Extract the [x, y] coordinate from the center of the cell holding the provided text.  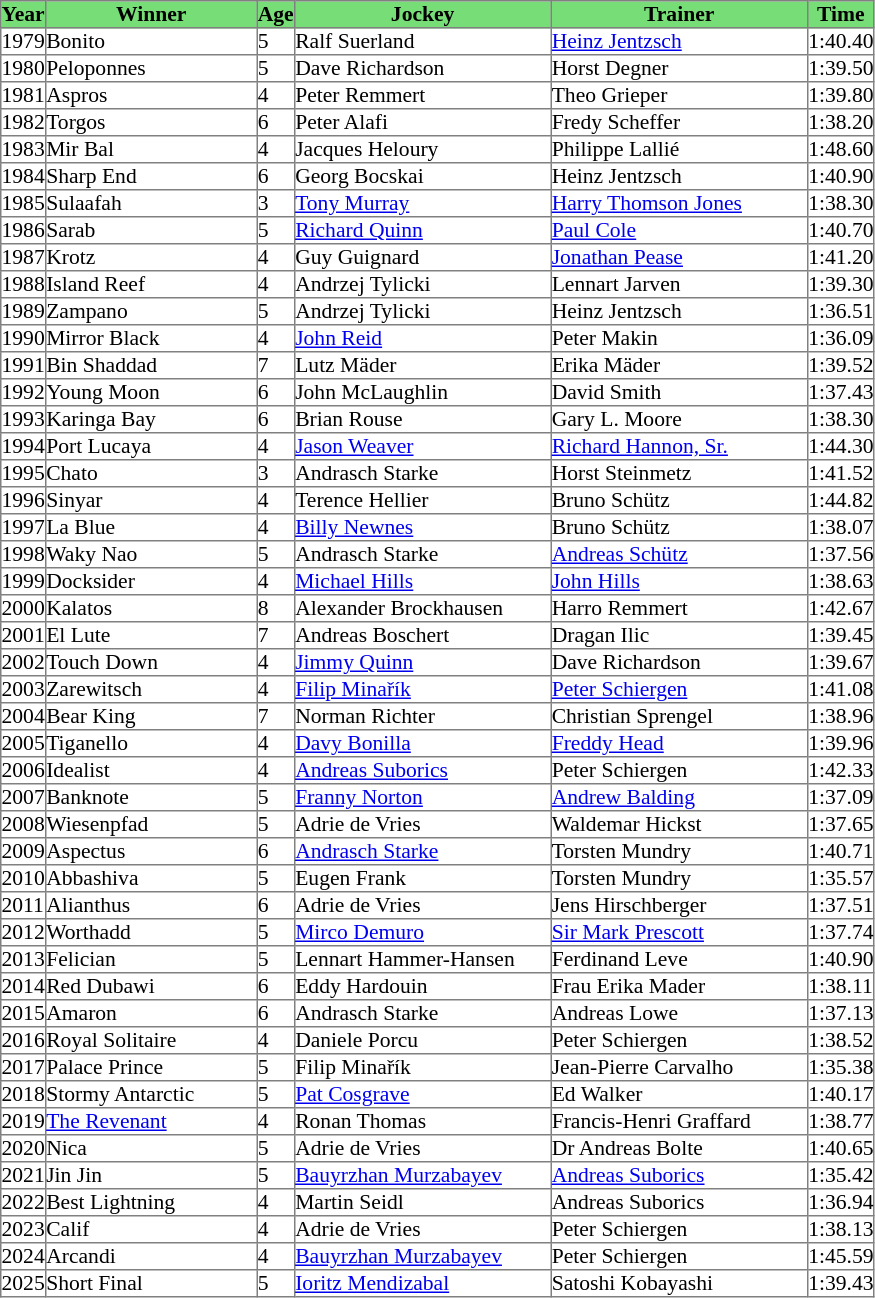
Ronan Thomas [422, 1122]
1991 [24, 366]
Peter Remmert [422, 96]
1:38.20 [840, 122]
David Smith [679, 392]
1979 [24, 42]
Andreas Lowe [679, 1014]
2004 [24, 716]
Richard Hannon, Sr. [679, 446]
Andreas Boschert [422, 636]
Time [840, 14]
John McLaughlin [422, 392]
2010 [24, 878]
Sarab [151, 230]
1:39.50 [840, 68]
1980 [24, 68]
1992 [24, 392]
Sir Mark Prescott [679, 932]
8 [276, 608]
John Reid [422, 338]
2005 [24, 744]
2023 [24, 1230]
2012 [24, 932]
Jean-Pierre Carvalho [679, 1068]
1998 [24, 554]
1:38.52 [840, 1040]
1:38.77 [840, 1122]
Eugen Frank [422, 878]
Jimmy Quinn [422, 662]
Jin Jin [151, 1176]
Dragan Ilic [679, 636]
1:45.59 [840, 1256]
Norman Richter [422, 716]
Bonito [151, 42]
Bear King [151, 716]
1:41.52 [840, 474]
1:38.11 [840, 986]
Jockey [422, 14]
Alexander Brockhausen [422, 608]
1:37.51 [840, 906]
Jens Hirschberger [679, 906]
2015 [24, 1014]
1:40.71 [840, 852]
1:42.33 [840, 770]
Zarewitsch [151, 690]
Pat Cosgrave [422, 1094]
1:39.96 [840, 744]
1:39.67 [840, 662]
Michael Hills [422, 582]
2018 [24, 1094]
1:37.13 [840, 1014]
Sharp End [151, 176]
2006 [24, 770]
Best Lightning [151, 1202]
Harro Remmert [679, 608]
2019 [24, 1122]
2000 [24, 608]
2007 [24, 798]
Chato [151, 474]
Stormy Antarctic [151, 1094]
1988 [24, 284]
Nica [151, 1148]
Gary L. Moore [679, 420]
1:39.43 [840, 1284]
Horst Degner [679, 68]
1:39.52 [840, 366]
2001 [24, 636]
1:36.51 [840, 312]
Guy Guignard [422, 258]
Banknote [151, 798]
1:42.67 [840, 608]
2008 [24, 824]
2021 [24, 1176]
Palace Prince [151, 1068]
Andreas Schütz [679, 554]
1:38.96 [840, 716]
1:36.09 [840, 338]
Georg Bocskai [422, 176]
2011 [24, 906]
Royal Solitaire [151, 1040]
1994 [24, 446]
1:39.80 [840, 96]
Tiganello [151, 744]
Peloponnes [151, 68]
Ralf Suerland [422, 42]
1:41.20 [840, 258]
Freddy Head [679, 744]
1986 [24, 230]
Touch Down [151, 662]
Andrew Balding [679, 798]
Abbashiva [151, 878]
Francis-Henri Graffard [679, 1122]
1:37.65 [840, 824]
2020 [24, 1148]
1:40.17 [840, 1094]
El Lute [151, 636]
Worthadd [151, 932]
1:39.45 [840, 636]
2014 [24, 986]
Island Reef [151, 284]
1:40.70 [840, 230]
Philippe Lallié [679, 150]
1:48.60 [840, 150]
1:41.08 [840, 690]
The Revenant [151, 1122]
Idealist [151, 770]
Aspros [151, 96]
1989 [24, 312]
Torgos [151, 122]
1:37.74 [840, 932]
2003 [24, 690]
Paul Cole [679, 230]
John Hills [679, 582]
Short Final [151, 1284]
Wiesenpfad [151, 824]
1984 [24, 176]
1:38.63 [840, 582]
1:38.07 [840, 528]
Terence Hellier [422, 500]
1:40.65 [840, 1148]
2016 [24, 1040]
1997 [24, 528]
1999 [24, 582]
Frau Erika Mader [679, 986]
1:38.13 [840, 1230]
1993 [24, 420]
1:37.09 [840, 798]
Docksider [151, 582]
1985 [24, 204]
1982 [24, 122]
1:35.38 [840, 1068]
Dr Andreas Bolte [679, 1148]
Horst Steinmetz [679, 474]
1996 [24, 500]
Sinyar [151, 500]
Sulaafah [151, 204]
1:35.57 [840, 878]
1:37.56 [840, 554]
Harry Thomson Jones [679, 204]
Eddy Hardouin [422, 986]
Alianthus [151, 906]
Billy Newnes [422, 528]
Karinga Bay [151, 420]
Martin Seidl [422, 1202]
1:39.30 [840, 284]
Waky Nao [151, 554]
1983 [24, 150]
Tony Murray [422, 204]
Bin Shaddad [151, 366]
Mir Bal [151, 150]
Franny Norton [422, 798]
Lennart Jarven [679, 284]
Winner [151, 14]
Amaron [151, 1014]
2002 [24, 662]
Jacques Heloury [422, 150]
Lutz Mäder [422, 366]
Peter Makin [679, 338]
Waldemar Hickst [679, 824]
1:40.40 [840, 42]
1981 [24, 96]
Age [276, 14]
2025 [24, 1284]
Christian Sprengel [679, 716]
Aspectus [151, 852]
2009 [24, 852]
Trainer [679, 14]
Red Dubawi [151, 986]
Young Moon [151, 392]
Lennart Hammer-Hansen [422, 960]
Davy Bonilla [422, 744]
1:35.42 [840, 1176]
Mirco Demuro [422, 932]
1995 [24, 474]
1:44.82 [840, 500]
1987 [24, 258]
2024 [24, 1256]
Calif [151, 1230]
2013 [24, 960]
Erika Mäder [679, 366]
Kalatos [151, 608]
Arcandi [151, 1256]
Ferdinand Leve [679, 960]
Peter Alafi [422, 122]
Krotz [151, 258]
Ed Walker [679, 1094]
Daniele Porcu [422, 1040]
Zampano [151, 312]
2022 [24, 1202]
Mirror Black [151, 338]
Felician [151, 960]
La Blue [151, 528]
Jonathan Pease [679, 258]
Theo Grieper [679, 96]
Brian Rouse [422, 420]
Port Lucaya [151, 446]
2017 [24, 1068]
Satoshi Kobayashi [679, 1284]
Fredy Scheffer [679, 122]
1:44.30 [840, 446]
1:37.43 [840, 392]
1:36.94 [840, 1202]
Ioritz Mendizabal [422, 1284]
1990 [24, 338]
Richard Quinn [422, 230]
Jason Weaver [422, 446]
Year [24, 14]
